Detect which cell encompasses the target text, then output its [x, y] center coordinate. 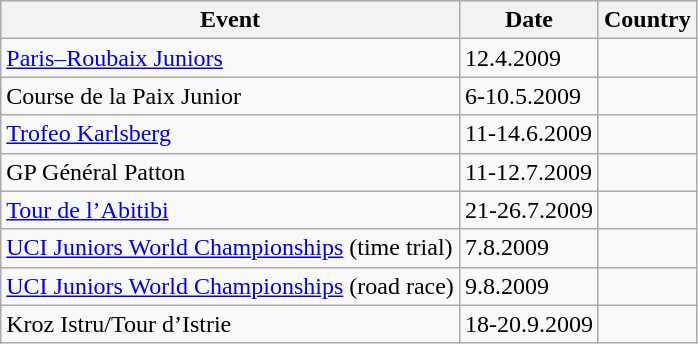
Kroz Istru/Tour d’Istrie [230, 324]
UCI Juniors World Championships (road race) [230, 286]
Event [230, 20]
Paris–Roubaix Juniors [230, 58]
Country [647, 20]
9.8.2009 [528, 286]
UCI Juniors World Championships (time trial) [230, 248]
Date [528, 20]
11-14.6.2009 [528, 134]
6-10.5.2009 [528, 96]
12.4.2009 [528, 58]
21-26.7.2009 [528, 210]
Trofeo Karlsberg [230, 134]
GP Général Patton [230, 172]
Tour de l’Abitibi [230, 210]
7.8.2009 [528, 248]
18-20.9.2009 [528, 324]
11-12.7.2009 [528, 172]
Course de la Paix Junior [230, 96]
